Scan for the cell matching the given text and deliver its [X, Y] coordinate at center. 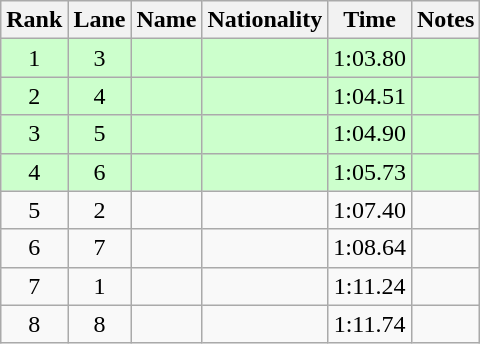
Lane [100, 20]
Rank [34, 20]
Notes [445, 20]
Time [370, 20]
1:04.51 [370, 96]
1:08.64 [370, 248]
1:11.74 [370, 324]
1:07.40 [370, 210]
Nationality [265, 20]
1:11.24 [370, 286]
1:05.73 [370, 172]
1:03.80 [370, 58]
Name [166, 20]
1:04.90 [370, 134]
